Return the [X, Y] coordinate for the center point of the cell that contains the specified text.  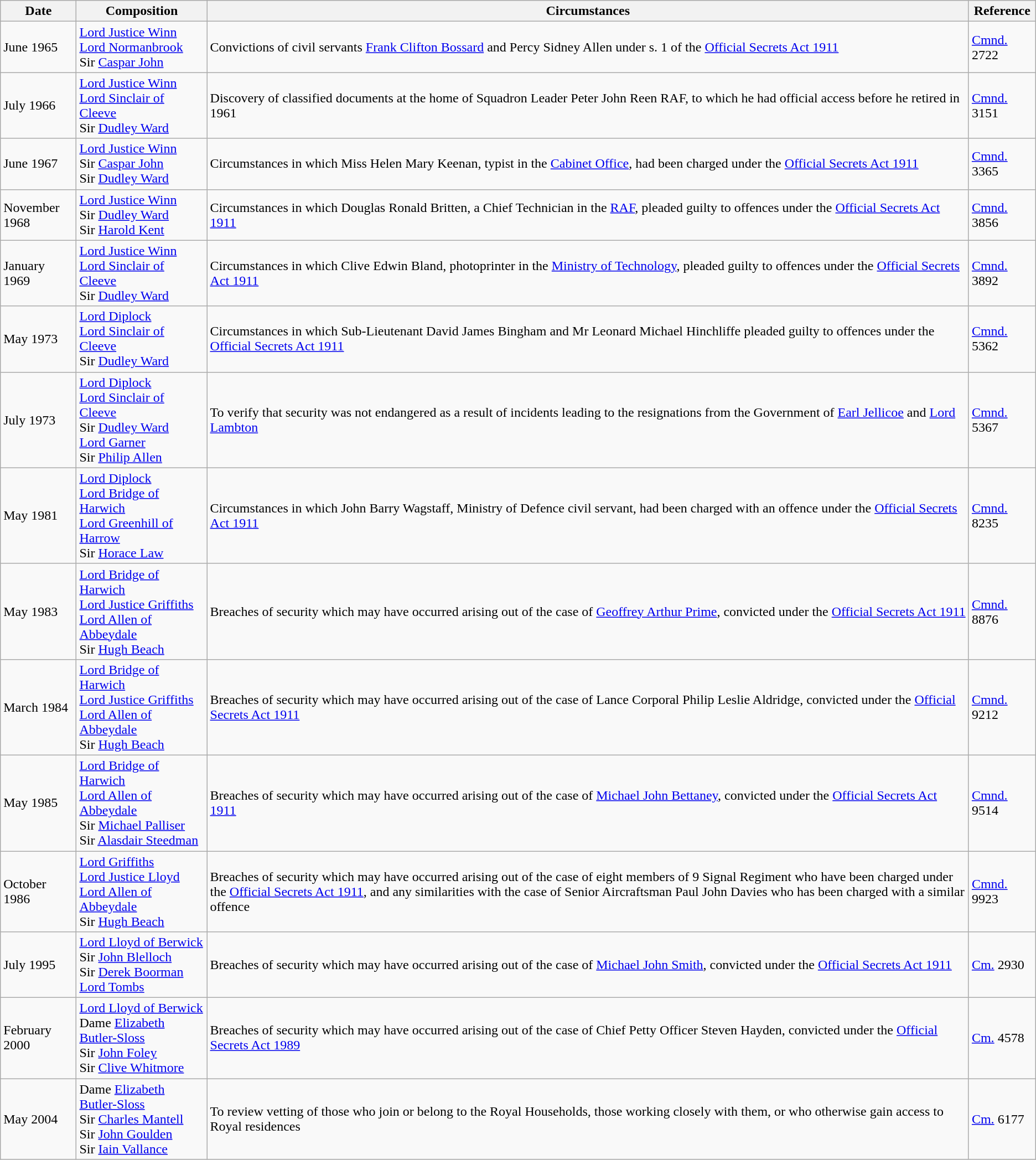
November 1968 [39, 215]
May 1981 [39, 516]
Reference [1002, 11]
Cmnd. 3365 [1002, 164]
Cmnd. 5367 [1002, 420]
Breaches of security which may have occurred arising out of the case of Michael John Bettaney, convicted under the Official Secrets Act 1911 [588, 802]
Cmnd. 8235 [1002, 516]
Cmnd. 9514 [1002, 802]
Lord DiplockLord Sinclair of CleeveSir Dudley Ward [142, 339]
May 2004 [39, 1119]
Lord Lloyd of BerwickDame Elizabeth Butler-SlossSir John FoleySir Clive Whitmore [142, 1038]
Cm. 2930 [1002, 965]
July 1973 [39, 420]
Circumstances in which Douglas Ronald Britten, a Chief Technician in the RAF, pleaded guilty to offences under the Official Secrets Act 1911 [588, 215]
Dame Elizabeth Butler-SlossSir Charles MantellSir John GouldenSir Iain Vallance [142, 1119]
May 1983 [39, 611]
Lord Justice WinnSir Caspar JohnSir Dudley Ward [142, 164]
Cmnd. 8876 [1002, 611]
Cmnd. 5362 [1002, 339]
Breaches of security which may have occurred arising out of the case of Michael John Smith, convicted under the Official Secrets Act 1911 [588, 965]
May 1973 [39, 339]
October 1986 [39, 892]
February 2000 [39, 1038]
July 1995 [39, 965]
Lord Lloyd of BerwickSir John BlellochSir Derek BoormanLord Tombs [142, 965]
Lord GriffithsLord Justice LloydLord Allen of AbbeydaleSir Hugh Beach [142, 892]
Discovery of classified documents at the home of Squadron Leader Peter John Reen RAF, to which he had official access before he retired in 1961 [588, 105]
Circumstances [588, 11]
Date [39, 11]
Lord Bridge of HarwichLord Allen of AbbeydaleSir Michael PalliserSir Alasdair Steedman [142, 802]
Lord DiplockLord Sinclair of CleeveSir Dudley WardLord GarnerSir Philip Allen [142, 420]
June 1965 [39, 47]
July 1966 [39, 105]
Breaches of security which may have occurred arising out of the case of Geoffrey Arthur Prime, convicted under the Official Secrets Act 1911 [588, 611]
Cmnd. 9212 [1002, 707]
Cmnd. 3151 [1002, 105]
To verify that security was not endangered as a result of incidents leading to the resignations from the Government of Earl Jellicoe and Lord Lambton [588, 420]
Lord Justice WinnLord NormanbrookSir Caspar John [142, 47]
Lord Justice WinnSir Dudley WardSir Harold Kent [142, 215]
January 1969 [39, 273]
Lord DiplockLord Bridge of HarwichLord Greenhill of HarrowSir Horace Law [142, 516]
June 1967 [39, 164]
May 1985 [39, 802]
Cmnd. 2722 [1002, 47]
Circumstances in which Clive Edwin Bland, photoprinter in the Ministry of Technology, pleaded guilty to offences under the Official Secrets Act 1911 [588, 273]
Cm. 6177 [1002, 1119]
Circumstances in which John Barry Wagstaff, Ministry of Defence civil servant, had been charged with an offence under the Official Secrets Act 1911 [588, 516]
Circumstances in which Miss Helen Mary Keenan, typist in the Cabinet Office, had been charged under the Official Secrets Act 1911 [588, 164]
Cmnd. 9923 [1002, 892]
Cmnd. 3856 [1002, 215]
Convictions of civil servants Frank Clifton Bossard and Percy Sidney Allen under s. 1 of the Official Secrets Act 1911 [588, 47]
Composition [142, 11]
Cmnd. 3892 [1002, 273]
March 1984 [39, 707]
Cm. 4578 [1002, 1038]
